For the text-containing cell, return its midpoint in (x, y) coordinate format. 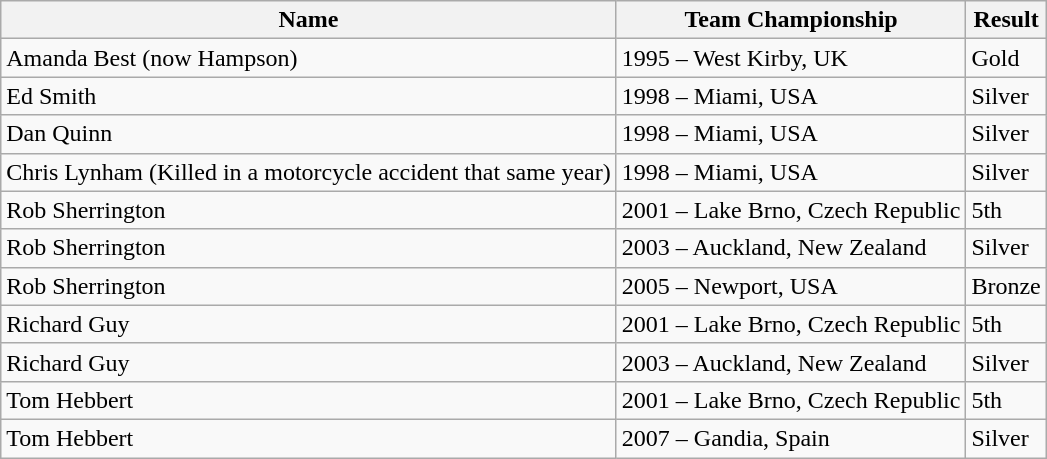
Chris Lynham (Killed in a motorcycle accident that same year) (309, 172)
Amanda Best (now Hampson) (309, 58)
Team Championship (791, 20)
2007 – Gandia, Spain (791, 438)
Name (309, 20)
Ed Smith (309, 96)
2005 – Newport, USA (791, 286)
1995 – West Kirby, UK (791, 58)
Result (1006, 20)
Dan Quinn (309, 134)
Gold (1006, 58)
Bronze (1006, 286)
